Capture the cell that displays the provided text and extract its [X, Y] central coordinate. 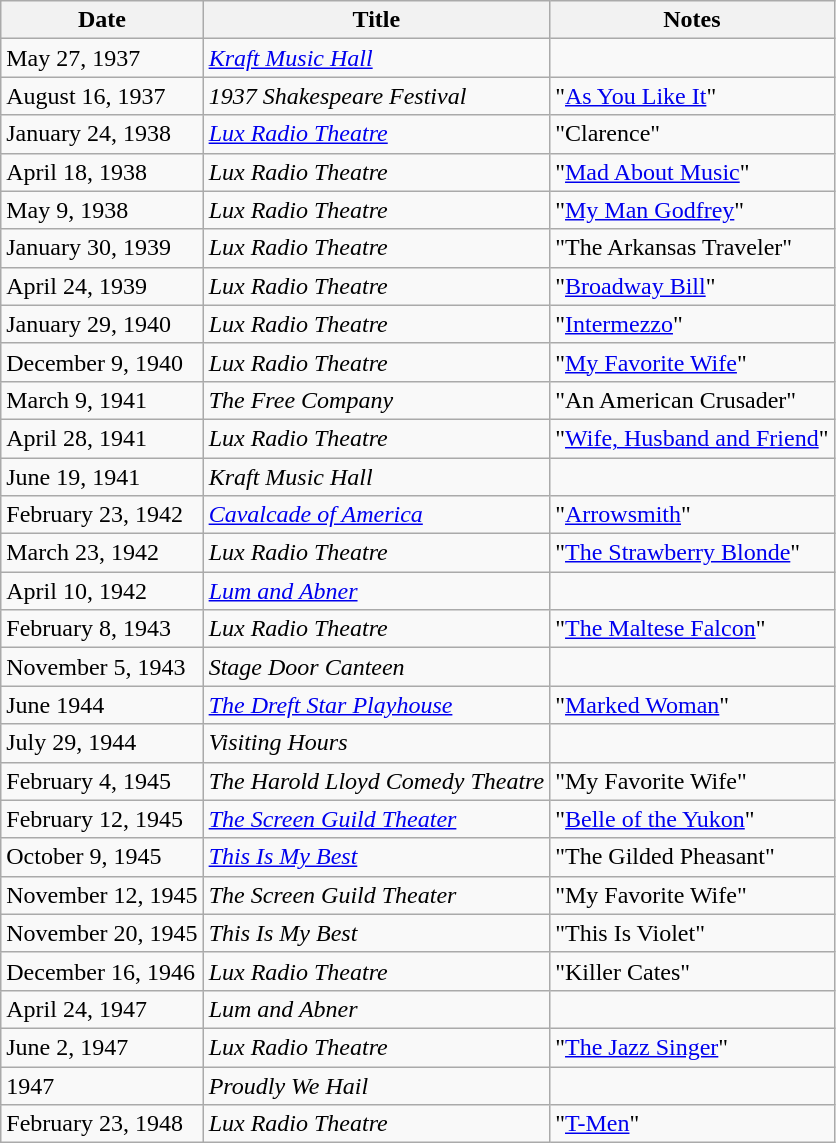
June 2, 1947 [102, 1047]
"T-Men" [692, 1124]
Title [376, 20]
The Free Company [376, 400]
"The Gilded Pheasant" [692, 857]
February 12, 1945 [102, 819]
June 19, 1941 [102, 477]
April 24, 1947 [102, 1009]
The Harold Lloyd Comedy Theatre [376, 781]
"Broadway Bill" [692, 286]
"An American Crusader" [692, 400]
November 12, 1945 [102, 895]
Date [102, 20]
April 10, 1942 [102, 591]
"Arrowsmith" [692, 515]
1937 Shakespeare Festival [376, 96]
February 23, 1942 [102, 515]
Notes [692, 20]
May 27, 1937 [102, 58]
Cavalcade of America [376, 515]
The Dreft Star Playhouse [376, 705]
December 16, 1946 [102, 971]
"The Arkansas Traveler" [692, 248]
"As You Like It" [692, 96]
"The Strawberry Blonde" [692, 553]
"Belle of the Yukon" [692, 819]
"Wife, Husband and Friend" [692, 438]
July 29, 1944 [102, 743]
June 1944 [102, 705]
"The Maltese Falcon" [692, 629]
November 20, 1945 [102, 933]
April 28, 1941 [102, 438]
"The Jazz Singer" [692, 1047]
"Intermezzo" [692, 324]
Proudly We Hail [376, 1085]
March 23, 1942 [102, 553]
1947 [102, 1085]
"Mad About Music" [692, 172]
November 5, 1943 [102, 667]
April 18, 1938 [102, 172]
December 9, 1940 [102, 362]
August 16, 1937 [102, 96]
January 30, 1939 [102, 248]
January 24, 1938 [102, 134]
"Clarence" [692, 134]
"Marked Woman" [692, 705]
February 23, 1948 [102, 1124]
February 4, 1945 [102, 781]
"Killer Cates" [692, 971]
April 24, 1939 [102, 286]
Stage Door Canteen [376, 667]
"My Man Godfrey" [692, 210]
January 29, 1940 [102, 324]
February 8, 1943 [102, 629]
Visiting Hours [376, 743]
October 9, 1945 [102, 857]
May 9, 1938 [102, 210]
March 9, 1941 [102, 400]
"This Is Violet" [692, 933]
